For the text-containing cell, return its midpoint in (x, y) coordinate format. 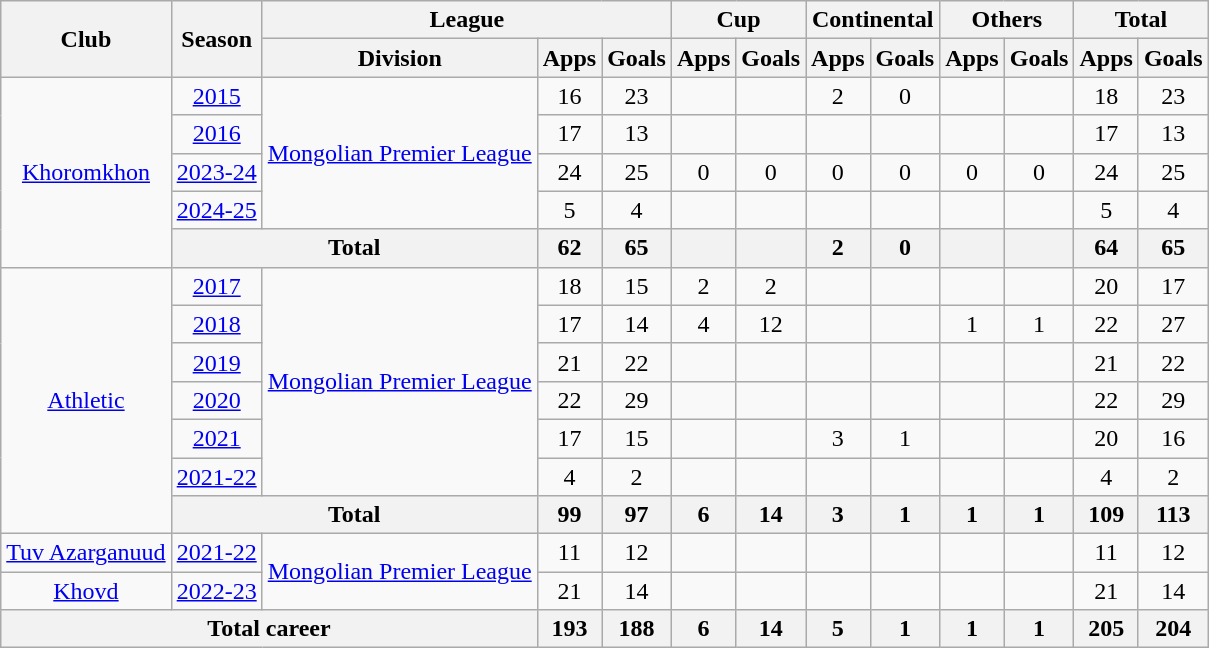
Club (86, 39)
Athletic (86, 400)
2022-23 (216, 591)
Continental (873, 20)
Khoromkhon (86, 172)
2020 (216, 400)
2019 (216, 362)
205 (1106, 629)
2017 (216, 286)
204 (1173, 629)
62 (569, 248)
193 (569, 629)
113 (1173, 515)
2023-24 (216, 172)
Cup (738, 20)
97 (637, 515)
109 (1106, 515)
2016 (216, 134)
27 (1173, 324)
2021 (216, 438)
Total career (269, 629)
League (466, 20)
Tuv Azarganuud (86, 553)
Others (1007, 20)
2024-25 (216, 210)
Khovd (86, 591)
2015 (216, 96)
99 (569, 515)
2018 (216, 324)
Season (216, 39)
Division (400, 58)
64 (1106, 248)
188 (637, 629)
